Locate the cell with the specified text and output its (X, Y) center coordinate. 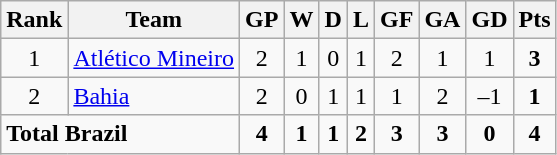
GD (490, 20)
GP (262, 20)
W (302, 20)
–1 (490, 96)
Total Brazil (120, 134)
GF (396, 20)
Team (154, 20)
Atlético Mineiro (154, 58)
L (360, 20)
GA (442, 20)
Bahia (154, 96)
Pts (534, 20)
D (333, 20)
Rank (34, 20)
